Detect which cell encompasses the target text, then output its [x, y] center coordinate. 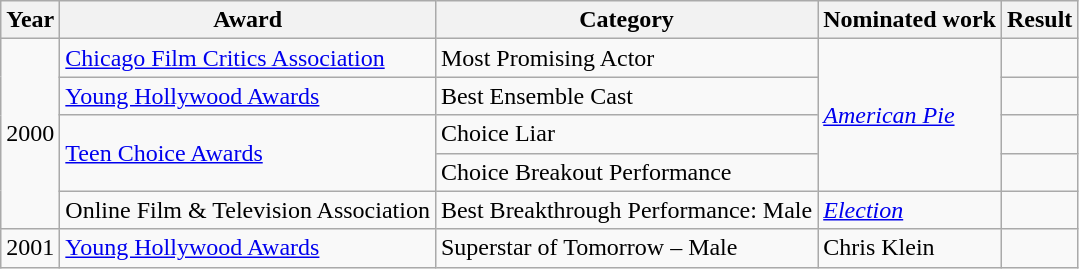
Award [248, 20]
Election [910, 210]
Nominated work [910, 20]
Best Ensemble Cast [626, 96]
2001 [30, 248]
Choice Breakout Performance [626, 172]
Online Film & Television Association [248, 210]
Chris Klein [910, 248]
Year [30, 20]
American Pie [910, 115]
Superstar of Tomorrow – Male [626, 248]
2000 [30, 134]
Most Promising Actor [626, 58]
Best Breakthrough Performance: Male [626, 210]
Category [626, 20]
Teen Choice Awards [248, 153]
Choice Liar [626, 134]
Chicago Film Critics Association [248, 58]
Result [1039, 20]
